Identify which cell holds the provided text, then report its [x, y] central coordinate. 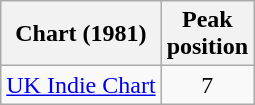
Peakposition [207, 34]
Chart (1981) [81, 34]
7 [207, 85]
UK Indie Chart [81, 85]
